Capture the cell that displays the provided text and extract its (x, y) central coordinate. 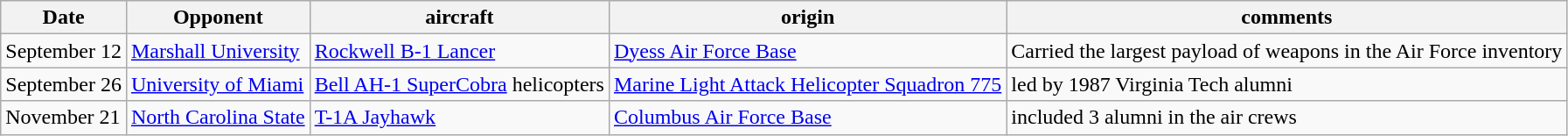
Dyess Air Force Base (807, 51)
led by 1987 Virginia Tech alumni (1287, 84)
Bell AH-1 SuperCobra helicopters (459, 84)
November 21 (64, 118)
included 3 alumni in the air crews (1287, 118)
comments (1287, 18)
Rockwell B-1 Lancer (459, 51)
Marshall University (218, 51)
Carried the largest payload of weapons in the Air Force inventory (1287, 51)
Marine Light Attack Helicopter Squadron 775 (807, 84)
origin (807, 18)
September 26 (64, 84)
Date (64, 18)
September 12 (64, 51)
North Carolina State (218, 118)
aircraft (459, 18)
T-1A Jayhawk (459, 118)
University of Miami (218, 84)
Columbus Air Force Base (807, 118)
Opponent (218, 18)
